Pinpoint the cell where the given text exists, returning its (X, Y) midpoint coordinate. 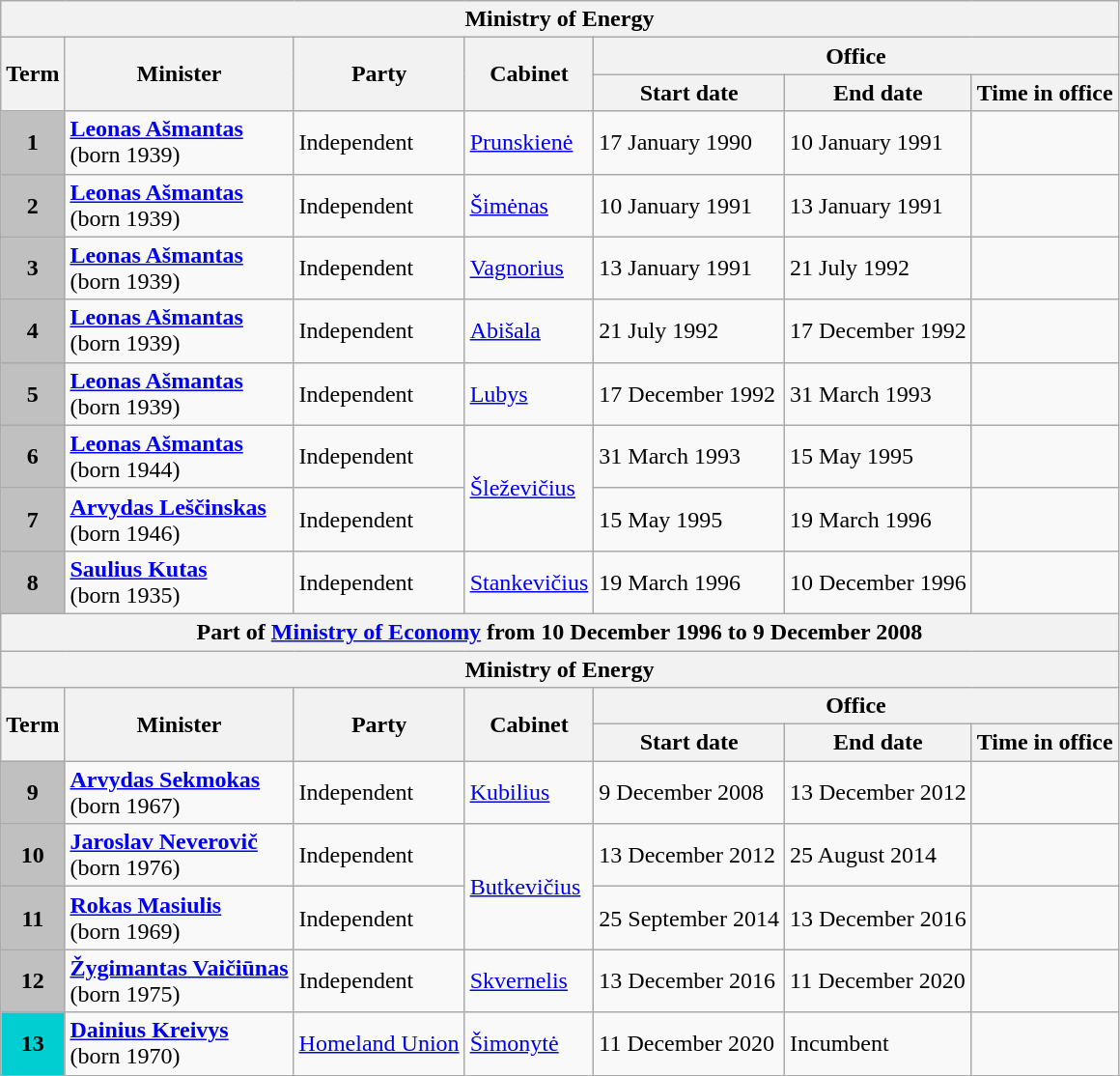
Stankevičius (529, 581)
2 (33, 205)
6 (33, 456)
25 August 2014 (879, 856)
1 (33, 143)
12 (33, 981)
Kubilius (529, 792)
7 (33, 520)
Jaroslav Neverovič (born 1976) (180, 856)
Rokas Masiulis (born 1969) (180, 918)
Abišala (529, 330)
10 December 1996 (879, 581)
Saulius Kutas (born 1935) (180, 581)
Lubys (529, 394)
Šimonytė (529, 1043)
10 (33, 856)
9 December 2008 (689, 792)
Žygimantas Vaičiūnas (born 1975) (180, 981)
4 (33, 330)
Part of Ministry of Economy from 10 December 1996 to 9 December 2008 (560, 632)
8 (33, 581)
Incumbent (879, 1043)
Prunskienė (529, 143)
Arvydas Leščinskas (born 1946) (180, 520)
Leonas Ašmantas (born 1944) (180, 456)
Dainius Kreivys (born 1970) (180, 1043)
5 (33, 394)
Skvernelis (529, 981)
Butkevičius (529, 887)
Šimėnas (529, 205)
Vagnorius (529, 269)
25 September 2014 (689, 918)
9 (33, 792)
Homeland Union (378, 1043)
Šleževičius (529, 488)
17 January 1990 (689, 143)
11 (33, 918)
13 (33, 1043)
3 (33, 269)
Arvydas Sekmokas (born 1967) (180, 792)
